Find where the given text appears and provide that cell's center as (x, y) coordinate. 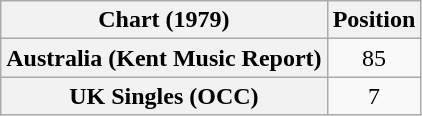
Chart (1979) (164, 20)
Australia (Kent Music Report) (164, 58)
85 (374, 58)
UK Singles (OCC) (164, 96)
7 (374, 96)
Position (374, 20)
